Determine the (x, y) coordinate at the center of the cell enclosing the given text.  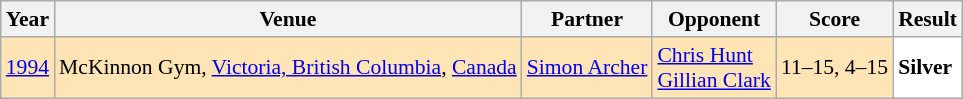
Venue (288, 19)
Opponent (714, 19)
Silver (928, 68)
Score (834, 19)
1994 (28, 68)
McKinnon Gym, Victoria, British Columbia, Canada (288, 68)
Chris Hunt Gillian Clark (714, 68)
Simon Archer (588, 68)
Result (928, 19)
11–15, 4–15 (834, 68)
Partner (588, 19)
Year (28, 19)
